From the cell containing the given text, extract its center point as [X, Y] coordinate. 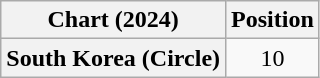
10 [273, 58]
South Korea (Circle) [114, 58]
Chart (2024) [114, 20]
Position [273, 20]
